Scan for the cell matching the given text and deliver its [x, y] coordinate at center. 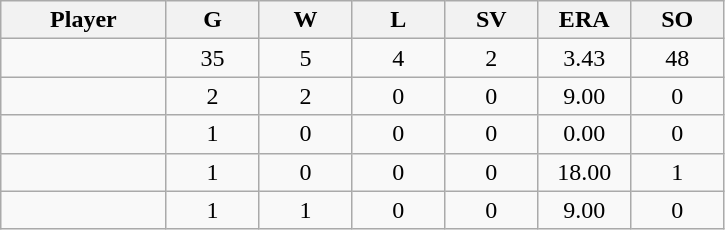
SV [492, 20]
3.43 [584, 58]
35 [212, 58]
48 [678, 58]
W [306, 20]
ERA [584, 20]
Player [84, 20]
L [398, 20]
0.00 [584, 134]
18.00 [584, 172]
5 [306, 58]
4 [398, 58]
G [212, 20]
SO [678, 20]
